Find where the given text appears and provide that cell's center as (X, Y) coordinate. 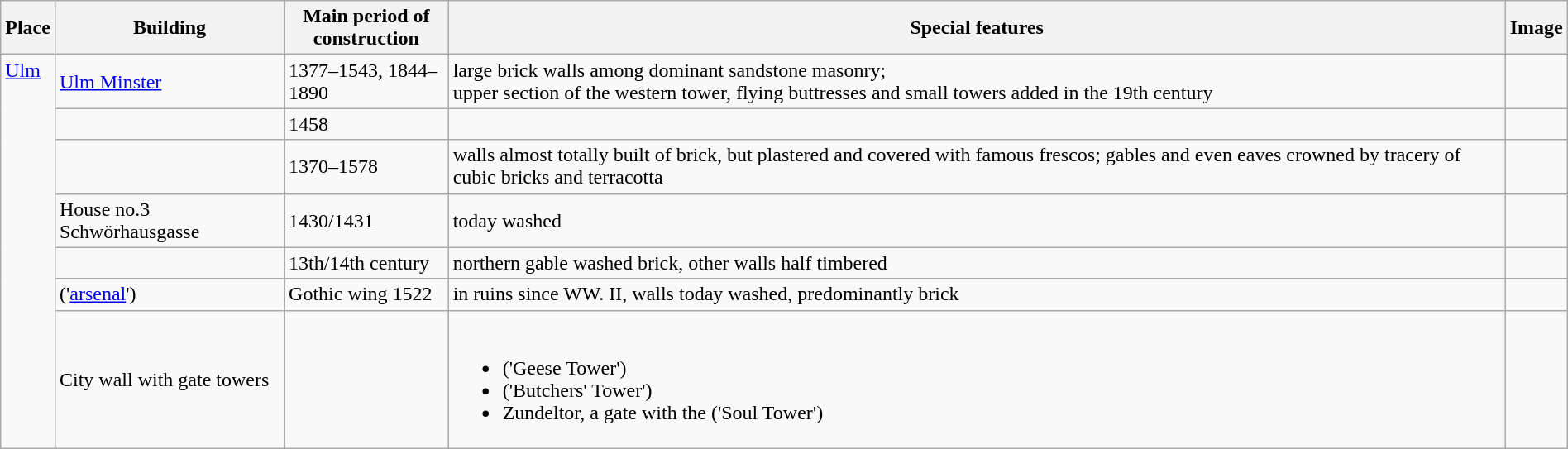
today washed (977, 220)
1458 (367, 124)
Place (28, 28)
northern gable washed brick, other walls half timbered (977, 263)
Building (169, 28)
13th/14th century (367, 263)
Image (1537, 28)
in ruins since WW. II, walls today washed, predominantly brick (977, 294)
House no.3 Schwörhausgasse (169, 220)
Gothic wing 1522 (367, 294)
('Geese Tower') ('Butchers' Tower')Zundeltor, a gate with the ('Soul Tower') (977, 379)
Ulm (28, 251)
1377–1543, 1844–1890 (367, 81)
large brick walls among dominant sandstone masonry;upper section of the western tower, flying buttresses and small towers added in the 19th century (977, 81)
1370–1578 (367, 167)
Ulm Minster (169, 81)
City wall with gate towers (169, 379)
Special features (977, 28)
Main period of construction (367, 28)
1430/1431 (367, 220)
('arsenal') (169, 294)
